Pinpoint the cell where the given text exists, returning its (X, Y) midpoint coordinate. 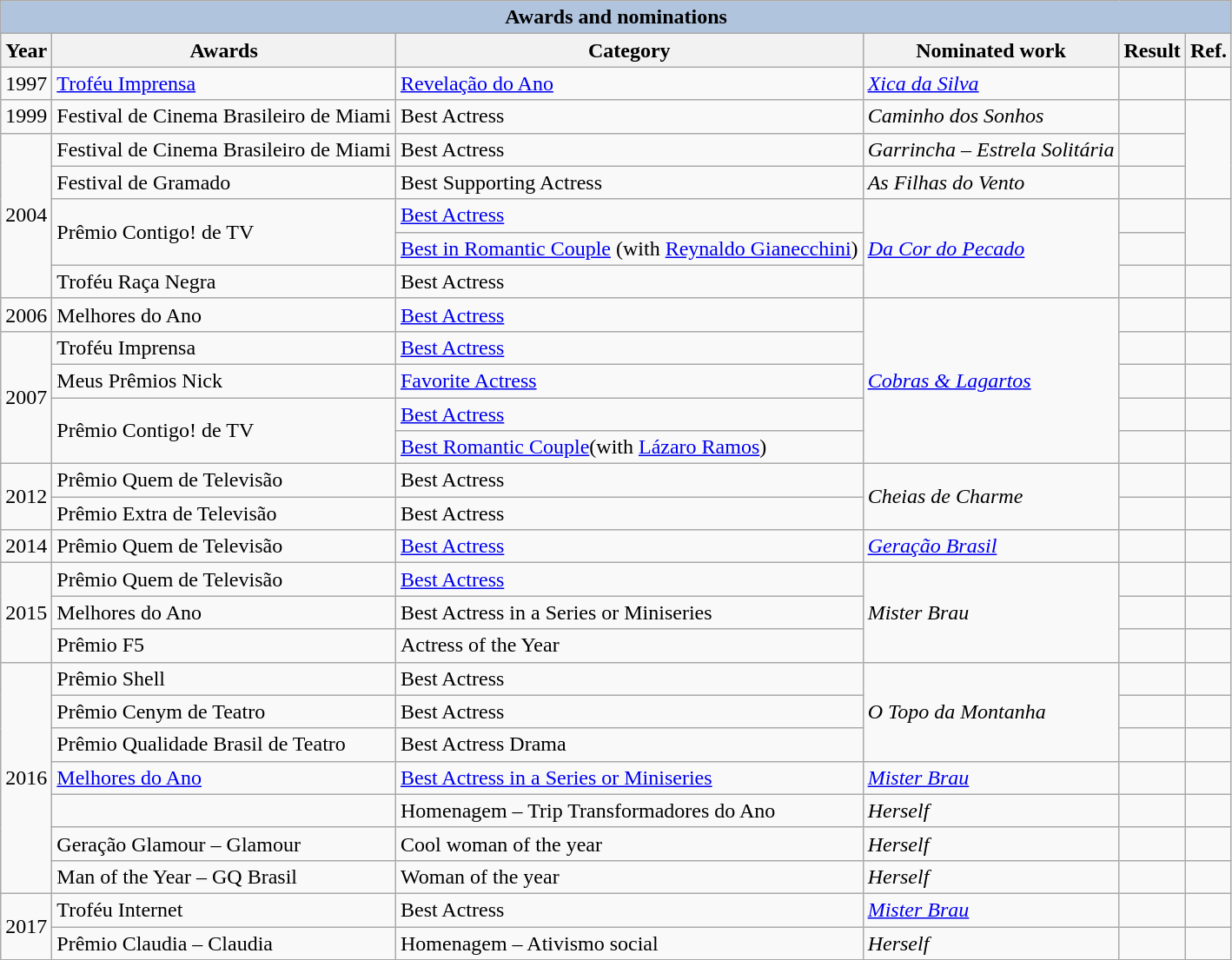
Year (26, 50)
O Topo da Montanha (990, 712)
Festival de Gramado (224, 182)
Da Cor do Pecado (990, 248)
2014 (26, 546)
Ref. (1208, 50)
Nominated work (990, 50)
2015 (26, 612)
Caminho dos Sonhos (990, 116)
Best in Romantic Couple (with Reynaldo Gianecchini) (629, 248)
Best Supporting Actress (629, 182)
Troféu Internet (224, 910)
Favorite Actress (629, 381)
1999 (26, 116)
Awards and nominations (617, 17)
Cheias de Charme (990, 497)
Revelação do Ano (629, 83)
Troféu Raça Negra (224, 281)
Cobras & Lagartos (990, 381)
Prêmio Cenym de Teatro (224, 712)
2017 (26, 926)
Geração Brasil (990, 546)
Prêmio Extra de Televisão (224, 513)
Best Actress Drama (629, 745)
Geração Glamour – Glamour (224, 844)
Homenagem – Trip Transformadores do Ano (629, 811)
2012 (26, 497)
Homenagem – Ativismo social (629, 943)
Garrincha – Estrela Solitária (990, 149)
Prêmio Shell (224, 679)
1997 (26, 83)
Woman of the year (629, 877)
2007 (26, 397)
Best Romantic Couple(with Lázaro Ramos) (629, 447)
Man of the Year – GQ Brasil (224, 877)
Prêmio Claudia – Claudia (224, 943)
Cool woman of the year (629, 844)
2004 (26, 215)
Xica da Silva (990, 83)
2006 (26, 314)
Meus Prêmios Nick (224, 381)
Awards (224, 50)
2016 (26, 778)
Prêmio F5 (224, 646)
Actress of the Year (629, 646)
Result (1152, 50)
As Filhas do Vento (990, 182)
Prêmio Qualidade Brasil de Teatro (224, 745)
Category (629, 50)
